For the text-containing cell, return its midpoint in (x, y) coordinate format. 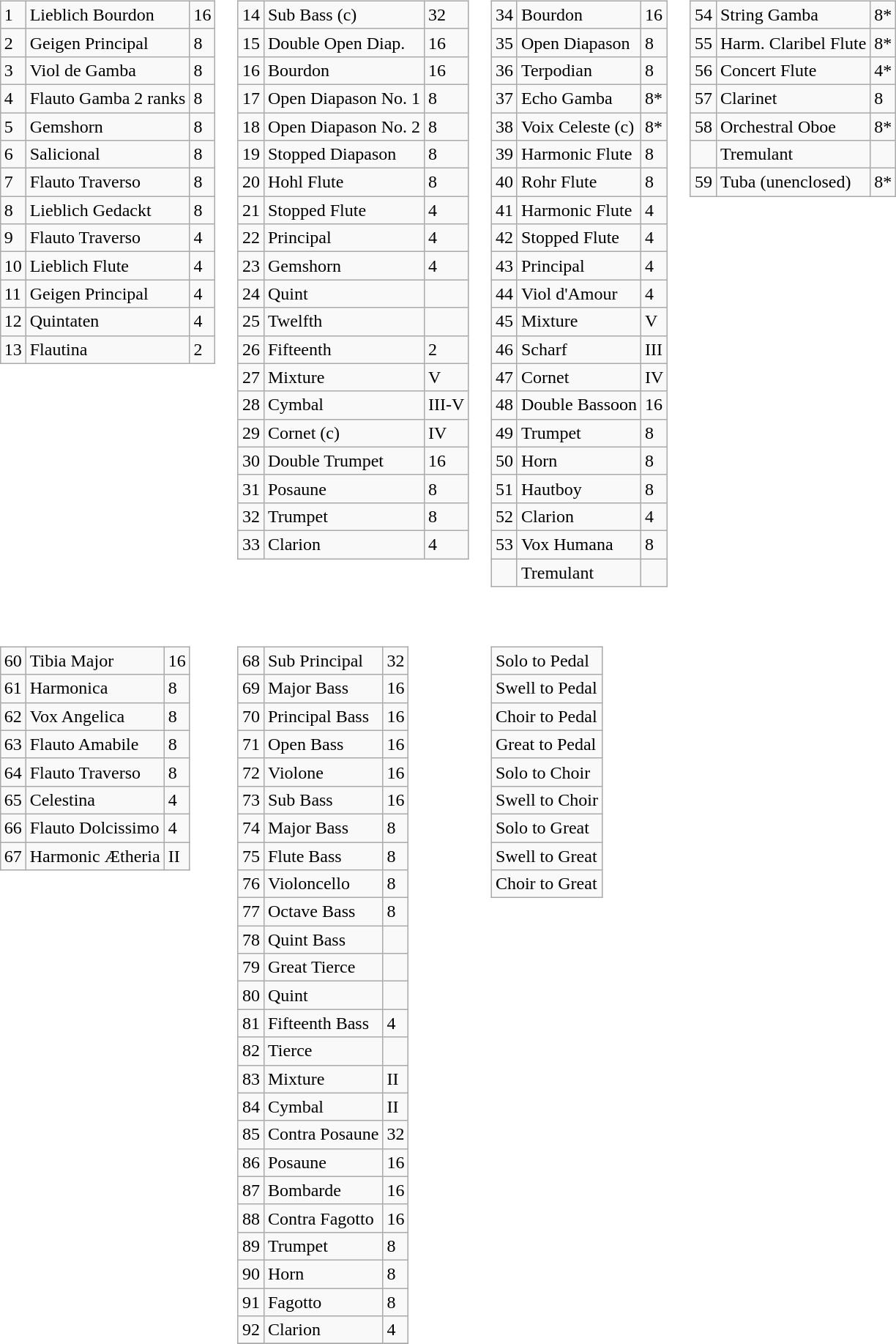
77 (250, 912)
Swell to Pedal (546, 688)
27 (250, 377)
Octave Bass (323, 912)
65 (13, 800)
Tuba (unenclosed) (793, 182)
Quintaten (108, 322)
88 (250, 1218)
Open Bass (323, 744)
35 (504, 42)
85 (250, 1135)
Violone (323, 772)
Salicional (108, 155)
Fifteenth Bass (323, 1023)
18 (250, 127)
Harmonic Ætheria (95, 856)
81 (250, 1023)
Stopped Diapason (344, 155)
10 (13, 266)
59 (703, 182)
Hohl Flute (344, 182)
Harm. Claribel Flute (793, 42)
71 (250, 744)
41 (504, 210)
Concert Flute (793, 70)
Echo Gamba (578, 98)
Quint Bass (323, 940)
Contra Posaune (323, 1135)
22 (250, 238)
57 (703, 98)
Flautina (108, 349)
44 (504, 294)
90 (250, 1274)
84 (250, 1107)
Celestina (95, 800)
61 (13, 688)
Solo to Pedal (546, 661)
87 (250, 1190)
Hautboy (578, 489)
5 (13, 127)
26 (250, 349)
Flauto Dolcissimo (95, 828)
Sub Bass (323, 800)
58 (703, 127)
55 (703, 42)
50 (504, 461)
Clarinet (793, 98)
1 (13, 15)
42 (504, 238)
Fagotto (323, 1302)
67 (13, 856)
30 (250, 461)
Double Trumpet (344, 461)
Double Bassoon (578, 405)
Tierce (323, 1051)
Double Open Diap. (344, 42)
3 (13, 70)
72 (250, 772)
38 (504, 127)
Lieblich Flute (108, 266)
III (654, 349)
73 (250, 800)
Twelfth (344, 322)
80 (250, 995)
Solo to Great (546, 828)
Solo to Choir (546, 772)
56 (703, 70)
79 (250, 968)
82 (250, 1051)
Flute Bass (323, 856)
64 (13, 772)
Contra Fagotto (323, 1218)
Rohr Flute (578, 182)
52 (504, 516)
78 (250, 940)
Scharf (578, 349)
91 (250, 1302)
13 (13, 349)
69 (250, 688)
46 (504, 349)
Choir to Great (546, 884)
83 (250, 1079)
Harmonica (95, 688)
34 (504, 15)
45 (504, 322)
Viol d'Amour (578, 294)
86 (250, 1162)
Open Diapason (578, 42)
28 (250, 405)
Viol de Gamba (108, 70)
III-V (447, 405)
Choir to Pedal (546, 716)
43 (504, 266)
Principal Bass (323, 716)
25 (250, 322)
Open Diapason No. 1 (344, 98)
68 (250, 661)
37 (504, 98)
Cornet (c) (344, 433)
54 (703, 15)
20 (250, 182)
89 (250, 1246)
24 (250, 294)
Cornet (578, 377)
39 (504, 155)
17 (250, 98)
Terpodian (578, 70)
40 (504, 182)
70 (250, 716)
14 (250, 15)
Flauto Amabile (95, 744)
15 (250, 42)
Vox Angelica (95, 716)
Fifteenth (344, 349)
62 (13, 716)
21 (250, 210)
Orchestral Oboe (793, 127)
String Gamba (793, 15)
11 (13, 294)
Sub Principal (323, 661)
75 (250, 856)
Vox Humana (578, 544)
Swell to Great (546, 856)
23 (250, 266)
92 (250, 1330)
Swell to Choir (546, 800)
Bombarde (323, 1190)
74 (250, 828)
Voix Celeste (c) (578, 127)
Sub Bass (c) (344, 15)
31 (250, 489)
Lieblich Bourdon (108, 15)
48 (504, 405)
Tibia Major (95, 661)
19 (250, 155)
53 (504, 544)
12 (13, 322)
47 (504, 377)
Open Diapason No. 2 (344, 127)
76 (250, 884)
29 (250, 433)
66 (13, 828)
63 (13, 744)
4* (883, 70)
Great to Pedal (546, 744)
51 (504, 489)
7 (13, 182)
Violoncello (323, 884)
9 (13, 238)
60 (13, 661)
Flauto Gamba 2 ranks (108, 98)
Lieblich Gedackt (108, 210)
49 (504, 433)
33 (250, 544)
36 (504, 70)
6 (13, 155)
Great Tierce (323, 968)
